From the cell containing the given text, extract its center point as [x, y] coordinate. 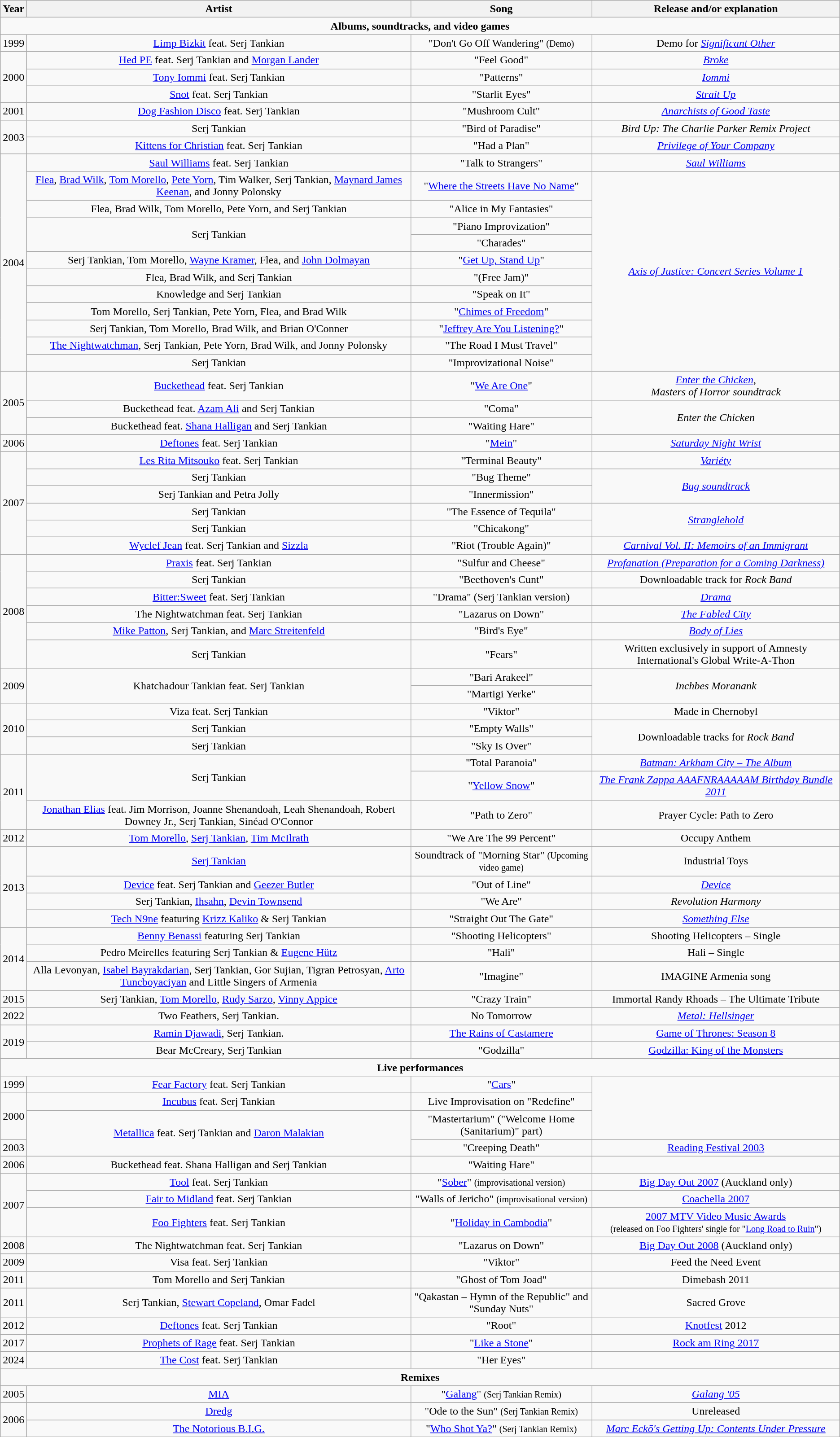
Godzilla: King of the Monsters [716, 1050]
Bird Up: The Charlie Parker Remix Project [716, 128]
Viza feat. Serj Tankian [219, 711]
Big Day Out 2007 (Auckland only) [716, 1182]
Song [501, 9]
2014 [13, 959]
Tech N9ne featuring Krizz Kaliko & Serj Tankian [219, 919]
Reading Festival 2003 [716, 1148]
Variéty [716, 460]
"Bug Theme" [501, 477]
Bitter:Sweet feat. Serj Tankian [219, 597]
"Innermission" [501, 494]
"We Are One" [501, 386]
Snot feat. Serj Tankian [219, 94]
2010 [13, 728]
IMAGINE Armenia song [716, 976]
"Shooting Helicopters" [501, 936]
Serj Tankian, Tom Morello, Brad Wilk, and Brian O'Conner [219, 329]
"Qakastan – Hymn of the Republic" and "Sunday Nuts" [501, 1302]
"Her Eyes" [501, 1360]
Tom Morello, Serj Tankian, Tim McIlrath [219, 838]
Device [716, 885]
"Patterns" [501, 77]
Bug soundtrack [716, 486]
"Sky Is Over" [501, 745]
"Coma" [501, 409]
2019 [13, 1042]
"Alice in My Fantasies" [501, 209]
Tom Morello and Serj Tankian [219, 1279]
Iommi [716, 77]
"Mein" [501, 443]
"Martigi Yerke" [501, 694]
Shooting Helicopters – Single [716, 936]
"Improvizational Noise" [501, 363]
"We Are" [501, 902]
2015 [13, 999]
"Crazy Train" [501, 999]
The Nightwatchman, Serj Tankian, Pete Yorn, Brad Wilk, and Jonny Polonsky [219, 346]
"Sulfur and Cheese" [501, 563]
"Piano Improvization" [501, 226]
Limp Bizkit feat. Serj Tankian [219, 43]
Two Feathers, Serj Tankian. [219, 1016]
Stranglehold [716, 520]
Galang '05 [716, 1394]
Saturday Night Wrist [716, 443]
"Like a Stone" [501, 1343]
Les Rita Mitsouko feat. Serj Tankian [219, 460]
2024 [13, 1360]
"Creeping Death" [501, 1148]
"Had a Plan" [501, 145]
Kittens for Christian feat. Serj Tankian [219, 145]
Game of Thrones: Season 8 [716, 1033]
"The Road I Must Travel" [501, 346]
Flea, Brad Wilk, and Serj Tankian [219, 277]
Something Else [716, 919]
Live Improvisation on "Redefine" [501, 1101]
Coachella 2007 [716, 1199]
"The Essence of Tequila" [501, 511]
The Fabled City [716, 614]
Downloadable tracks for Rock Band [716, 737]
Buckethead feat. Serj Tankian [219, 386]
"Straight Out The Gate" [501, 919]
Incubus feat. Serj Tankian [219, 1101]
Pedro Meirelles featuring Serj Tankian & Eugene Hütz [219, 953]
"Don't Go Off Wandering" (Demo) [501, 43]
Knowledge and Serj Tankian [219, 294]
Sacred Grove [716, 1302]
2022 [13, 1016]
"Total Paranoia" [501, 762]
Body of Lies [716, 631]
"Bird's Eye" [501, 631]
2004 [13, 263]
Remixes [420, 1377]
"Terminal Beauty" [501, 460]
Tom Morello, Serj Tankian, Pete Yorn, Flea, and Brad Wilk [219, 311]
Inchbes Moranank [716, 686]
Dredg [219, 1411]
Downloadable track for Rock Band [716, 580]
2001 [13, 111]
Fair to Midland feat. Serj Tankian [219, 1199]
Enter the Chicken [716, 417]
MIA [219, 1394]
"Charades" [501, 243]
Metallica feat. Serj Tankian and Daron Malakian [219, 1134]
Hali – Single [716, 953]
Bear McCreary, Serj Tankian [219, 1050]
Year [13, 9]
Buckethead feat. Azam Ali and Serj Tankian [219, 409]
Feed the Need Event [716, 1262]
2013 [13, 887]
"Mastertarium" ("Welcome Home (Sanitarium)" part) [501, 1125]
"Chimes of Freedom" [501, 311]
Visa feat. Serj Tankian [219, 1262]
Hed PE feat. Serj Tankian and Morgan Lander [219, 60]
"Mushroom Cult" [501, 111]
"Jeffrey Are You Listening?" [501, 329]
"Get Up, Stand Up" [501, 260]
Demo for Significant Other [716, 43]
Albums, soundtracks, and video games [420, 26]
"Starlit Eyes" [501, 94]
"Feel Good" [501, 60]
Alla Levonyan, Isabel Bayrakdarian, Serj Tankian, Gor Sujian, Tigran Petrosyan, Arto Tuncboyaciyan and Little Singers of Armenia [219, 976]
Mike Patton, Serj Tankian, and Marc Streitenfeld [219, 631]
2007 MTV Video Music Awards(released on Foo Fighters' single for "Long Road to Ruin") [716, 1222]
Serj Tankian, Tom Morello, Wayne Kramer, Flea, and John Dolmayan [219, 260]
"Path to Zero" [501, 815]
"Imagine" [501, 976]
Prophets of Rage feat. Serj Tankian [219, 1343]
Axis of Justice: Concert Series Volume 1 [716, 271]
"Chicakong" [501, 529]
The Rains of Castamere [501, 1033]
Foo Fighters feat. Serj Tankian [219, 1222]
Carnival Vol. II: Memoirs of an Immigrant [716, 546]
The Cost feat. Serj Tankian [219, 1360]
"Riot (Trouble Again)" [501, 546]
Tony Iommi feat. Serj Tankian [219, 77]
Written exclusively in support of Amnesty International's Global Write-A-Thon [716, 654]
Marc Eckō's Getting Up: Contents Under Pressure [716, 1428]
Big Day Out 2008 (Auckland only) [716, 1245]
Saul Williams feat. Serj Tankian [219, 162]
Profanation (Preparation for a Coming Darkness) [716, 563]
Enter the Chicken,Masters of Horror soundtrack [716, 386]
Soundtrack of "Morning Star" (Upcoming video game) [501, 862]
Immortal Randy Rhoads – The Ultimate Tribute [716, 999]
Flea, Brad Wilk, Tom Morello, Pete Yorn, Tim Walker, Serj Tankian, Maynard James Keenan, and Jonny Polonsky [219, 186]
Flea, Brad Wilk, Tom Morello, Pete Yorn, and Serj Tankian [219, 209]
"Talk to Strangers" [501, 162]
"Root" [501, 1326]
Prayer Cycle: Path to Zero [716, 815]
Benny Benassi featuring Serj Tankian [219, 936]
Strait Up [716, 94]
"Where the Streets Have No Name" [501, 186]
Knotfest 2012 [716, 1326]
Dimebash 2011 [716, 1279]
2017 [13, 1343]
"Drama" (Serj Tankian version) [501, 597]
"Galang" (Serj Tankian Remix) [501, 1394]
"Who Shot Ya?" (Serj Tankian Remix) [501, 1428]
Release and/or explanation [716, 9]
Ramin Djawadi, Serj Tankian. [219, 1033]
Broke [716, 60]
"Godzilla" [501, 1050]
Rock am Ring 2017 [716, 1343]
The Frank Zappa AAAFNRAAAAAM Birthday Bundle 2011 [716, 785]
"Holiday in Cambodia" [501, 1222]
"Walls of Jericho" (improvisational version) [501, 1199]
Serj Tankian, Tom Morello, Rudy Sarzo, Vinny Appice [219, 999]
"Sober" (improvisational version) [501, 1182]
Revolution Harmony [716, 902]
Artist [219, 9]
"Yellow Snow" [501, 785]
Privilege of Your Company [716, 145]
"Empty Walls" [501, 728]
"Bari Arakeel" [501, 677]
Wyclef Jean feat. Serj Tankian and Sizzla [219, 546]
"(Free Jam)" [501, 277]
Dog Fashion Disco feat. Serj Tankian [219, 111]
Serj Tankian, Stewart Copeland, Omar Fadel [219, 1302]
"Out of Line" [501, 885]
Metal: Hellsinger [716, 1016]
Unreleased [716, 1411]
"Beethoven's Cunt" [501, 580]
Jonathan Elias feat. Jim Morrison, Joanne Shenandoah, Leah Shenandoah, Robert Downey Jr., Serj Tankian, Sinéad O'Connor [219, 815]
Device feat. Serj Tankian and Geezer Butler [219, 885]
Serj Tankian, Ihsahn, Devin Townsend [219, 902]
Occupy Anthem [716, 838]
"We Are The 99 Percent" [501, 838]
Praxis feat. Serj Tankian [219, 563]
"Hali" [501, 953]
Tool feat. Serj Tankian [219, 1182]
"Bird of Paradise" [501, 128]
Anarchists of Good Taste [716, 111]
Khatchadour Tankian feat. Serj Tankian [219, 686]
"Ghost of Tom Joad" [501, 1279]
Serj Tankian and Petra Jolly [219, 494]
Live performances [420, 1067]
The Notorious B.I.G. [219, 1428]
"Speak on It" [501, 294]
Industrial Toys [716, 862]
No Tomorrow [501, 1016]
"Ode to the Sun" (Serj Tankian Remix) [501, 1411]
Saul Williams [716, 162]
"Fears" [501, 654]
Made in Chernobyl [716, 711]
"Cars" [501, 1084]
Fear Factory feat. Serj Tankian [219, 1084]
Batman: Arkham City – The Album [716, 762]
Drama [716, 597]
